Find where the given text appears and provide that cell's center as [x, y] coordinate. 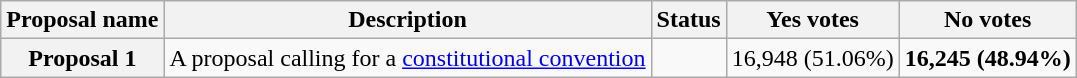
Yes votes [812, 20]
Proposal 1 [82, 58]
16,245 (48.94%) [988, 58]
Description [408, 20]
Proposal name [82, 20]
A proposal calling for a constitutional convention [408, 58]
16,948 (51.06%) [812, 58]
Status [688, 20]
No votes [988, 20]
